Provide the [X, Y] coordinate of the cell's center where the given text is located.  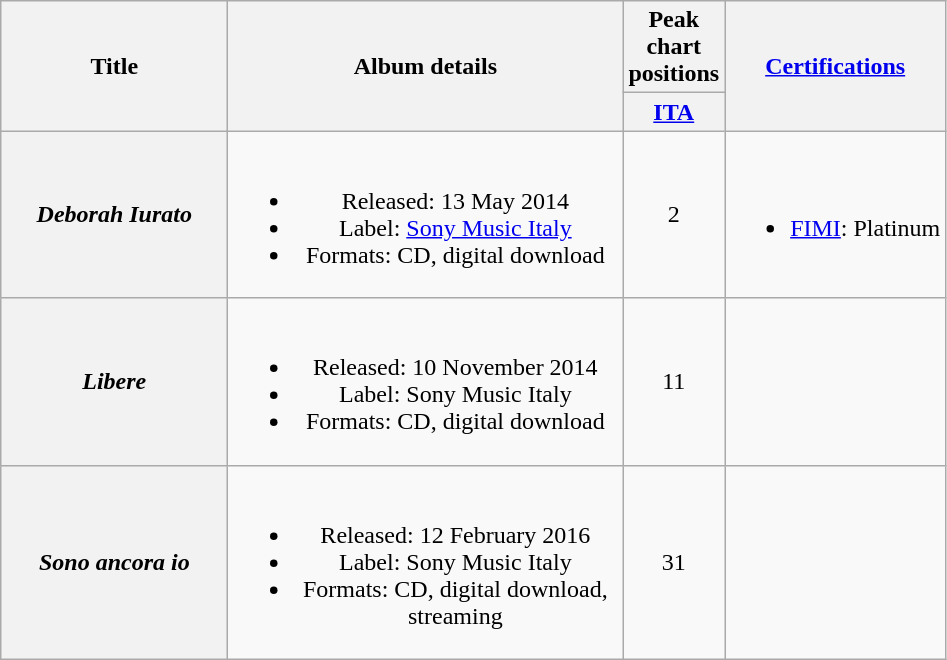
Peak chart positions [674, 47]
Released: 10 November 2014Label: Sony Music ItalyFormats: CD, digital download [426, 382]
Certifications [836, 66]
Album details [426, 66]
Libere [114, 382]
2 [674, 214]
Title [114, 66]
FIMI: Platinum [836, 214]
31 [674, 562]
Released: 13 May 2014Label: Sony Music ItalyFormats: CD, digital download [426, 214]
Deborah Iurato [114, 214]
Sono ancora io [114, 562]
11 [674, 382]
ITA [674, 112]
Released: 12 February 2016Label: Sony Music ItalyFormats: CD, digital download, streaming [426, 562]
